Determine the (X, Y) coordinate at the center of the cell enclosing the given text.  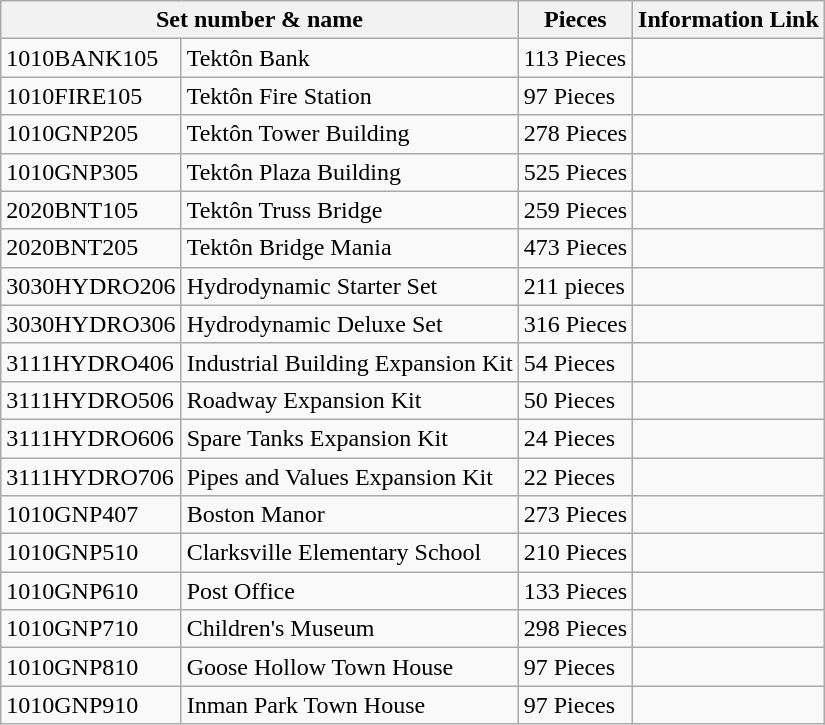
Industrial Building Expansion Kit (350, 362)
2020BNT205 (91, 248)
211 pieces (575, 286)
316 Pieces (575, 324)
2020BNT105 (91, 210)
3111HYDRO706 (91, 477)
525 Pieces (575, 172)
1010GNP710 (91, 629)
Post Office (350, 591)
473 Pieces (575, 248)
3111HYDRO606 (91, 438)
Children's Museum (350, 629)
1010GNP305 (91, 172)
1010GNP810 (91, 667)
Tektôn Plaza Building (350, 172)
Tektôn Tower Building (350, 134)
1010BANK105 (91, 58)
54 Pieces (575, 362)
Tektôn Bank (350, 58)
1010GNP610 (91, 591)
3111HYDRO506 (91, 400)
210 Pieces (575, 553)
1010GNP910 (91, 705)
3030HYDRO206 (91, 286)
Pipes and Values Expansion Kit (350, 477)
Clarksville Elementary School (350, 553)
1010GNP510 (91, 553)
Inman Park Town House (350, 705)
3111HYDRO406 (91, 362)
259 Pieces (575, 210)
Set number & name (260, 20)
24 Pieces (575, 438)
278 Pieces (575, 134)
Pieces (575, 20)
Tektôn Fire Station (350, 96)
133 Pieces (575, 591)
Spare Tanks Expansion Kit (350, 438)
Information Link (729, 20)
Hydrodynamic Deluxe Set (350, 324)
22 Pieces (575, 477)
1010GNP407 (91, 515)
Tektôn Bridge Mania (350, 248)
Goose Hollow Town House (350, 667)
Tektôn Truss Bridge (350, 210)
Boston Manor (350, 515)
Roadway Expansion Kit (350, 400)
113 Pieces (575, 58)
1010GNP205 (91, 134)
50 Pieces (575, 400)
1010FIRE105 (91, 96)
298 Pieces (575, 629)
273 Pieces (575, 515)
Hydrodynamic Starter Set (350, 286)
3030HYDRO306 (91, 324)
